From the cell containing the given text, extract its center point as [x, y] coordinate. 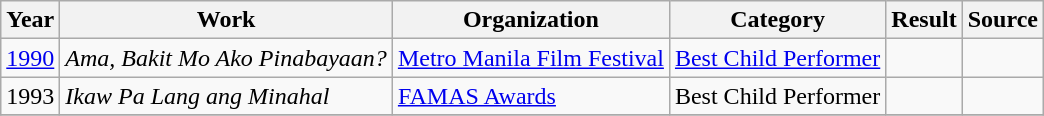
Ikaw Pa Lang ang Minahal [226, 96]
Source [1002, 20]
Ama, Bakit Mo Ako Pinabayaan? [226, 58]
1993 [30, 96]
1990 [30, 58]
Metro Manila Film Festival [530, 58]
Year [30, 20]
Result [924, 20]
Organization [530, 20]
Category [777, 20]
FAMAS Awards [530, 96]
Work [226, 20]
